Provide the (X, Y) coordinate of the cell's center where the given text is located.  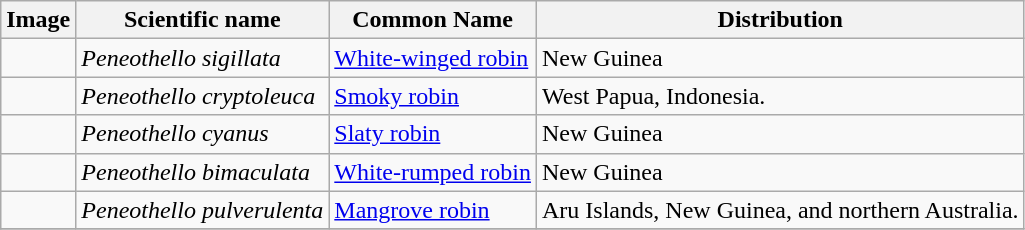
Common Name (433, 20)
Scientific name (202, 20)
Mangrove robin (433, 210)
Peneothello cryptoleuca (202, 96)
Peneothello sigillata (202, 58)
White-rumped robin (433, 172)
Distribution (780, 20)
Peneothello pulverulenta (202, 210)
Peneothello bimaculata (202, 172)
Aru Islands, New Guinea, and northern Australia. (780, 210)
Smoky robin (433, 96)
West Papua, Indonesia. (780, 96)
Peneothello cyanus (202, 134)
White-winged robin (433, 58)
Image (38, 20)
Slaty robin (433, 134)
